Return [X, Y] of the center of cell containing provided text 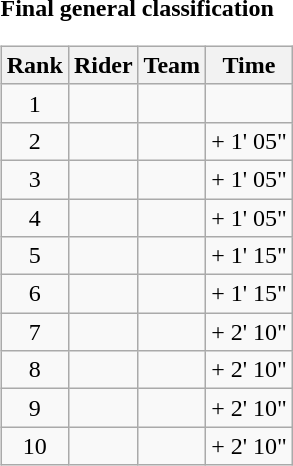
3 [34, 179]
9 [34, 408]
10 [34, 446]
Rider [103, 65]
2 [34, 141]
4 [34, 217]
Time [250, 65]
Team [172, 65]
8 [34, 370]
Rank [34, 65]
5 [34, 256]
1 [34, 103]
6 [34, 294]
7 [34, 332]
